Find where the given text appears and provide that cell's center as [x, y] coordinate. 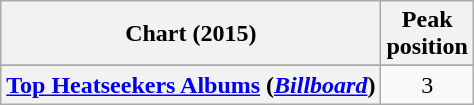
3 [427, 85]
Peakposition [427, 34]
Chart (2015) [191, 34]
Top Heatseekers Albums (Billboard) [191, 85]
